Detect which cell encompasses the target text, then output its [X, Y] center coordinate. 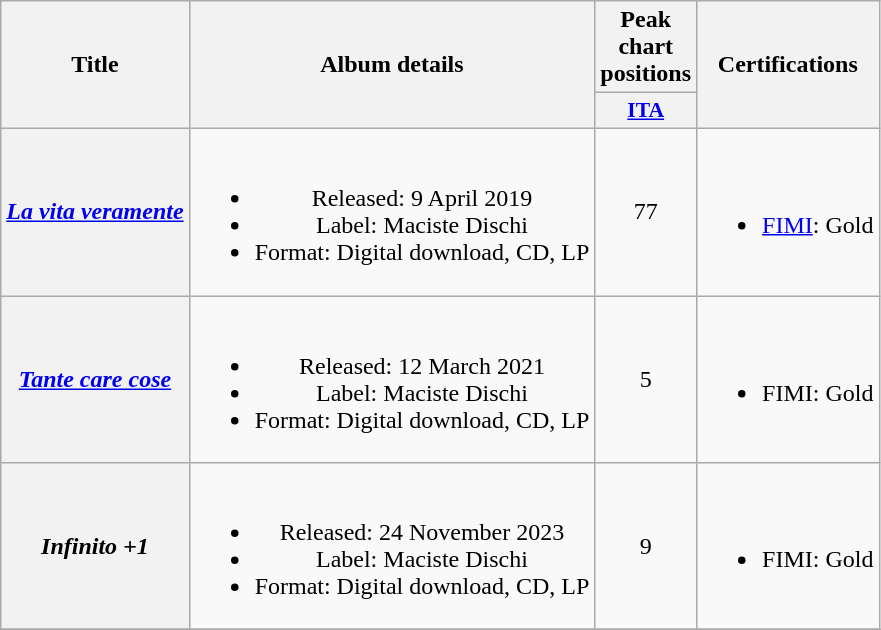
ITA [646, 111]
Infinito +1 [95, 546]
La vita veramente [95, 212]
Tante care cose [95, 380]
Released: 12 March 2021Label: Maciste DischiFormat: Digital download, CD, LP [392, 380]
Certifications [788, 65]
Album details [392, 65]
9 [646, 546]
Title [95, 65]
5 [646, 380]
Released: 9 April 2019Label: Maciste DischiFormat: Digital download, CD, LP [392, 212]
Released: 24 November 2023Label: Maciste DischiFormat: Digital download, CD, LP [392, 546]
77 [646, 212]
Peak chart positions [646, 47]
